Pinpoint the cell where the given text exists, returning its (x, y) midpoint coordinate. 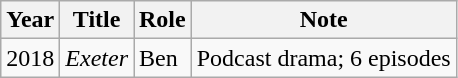
Title (97, 20)
2018 (30, 58)
Year (30, 20)
Note (324, 20)
Podcast drama; 6 episodes (324, 58)
Role (163, 20)
Ben (163, 58)
Exeter (97, 58)
